For the text-containing cell, return its midpoint in [X, Y] coordinate format. 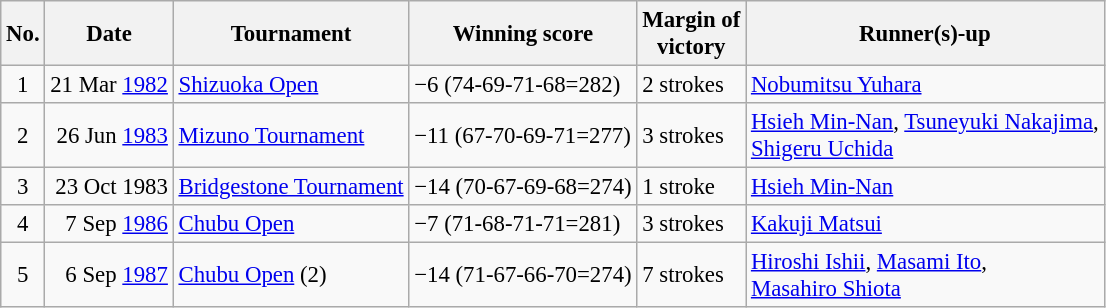
Date [109, 34]
Margin ofvictory [692, 34]
21 Mar 1982 [109, 85]
Mizuno Tournament [291, 136]
Hiroshi Ishii, Masami Ito, Masahiro Shiota [925, 276]
2 [23, 136]
Chubu Open [291, 224]
Runner(s)-up [925, 34]
−6 (74-69-71-68=282) [523, 85]
Hsieh Min-Nan, Tsuneyuki Nakajima, Shigeru Uchida [925, 136]
Winning score [523, 34]
−11 (67-70-69-71=277) [523, 136]
Nobumitsu Yuhara [925, 85]
Shizuoka Open [291, 85]
3 [23, 187]
−14 (71-67-66-70=274) [523, 276]
Hsieh Min-Nan [925, 187]
26 Jun 1983 [109, 136]
6 Sep 1987 [109, 276]
Tournament [291, 34]
4 [23, 224]
−7 (71-68-71-71=281) [523, 224]
−14 (70-67-69-68=274) [523, 187]
7 Sep 1986 [109, 224]
5 [23, 276]
7 strokes [692, 276]
No. [23, 34]
23 Oct 1983 [109, 187]
Kakuji Matsui [925, 224]
Bridgestone Tournament [291, 187]
2 strokes [692, 85]
1 stroke [692, 187]
Chubu Open (2) [291, 276]
1 [23, 85]
